Return the (x, y) coordinate for the center point of the cell that contains the specified text.  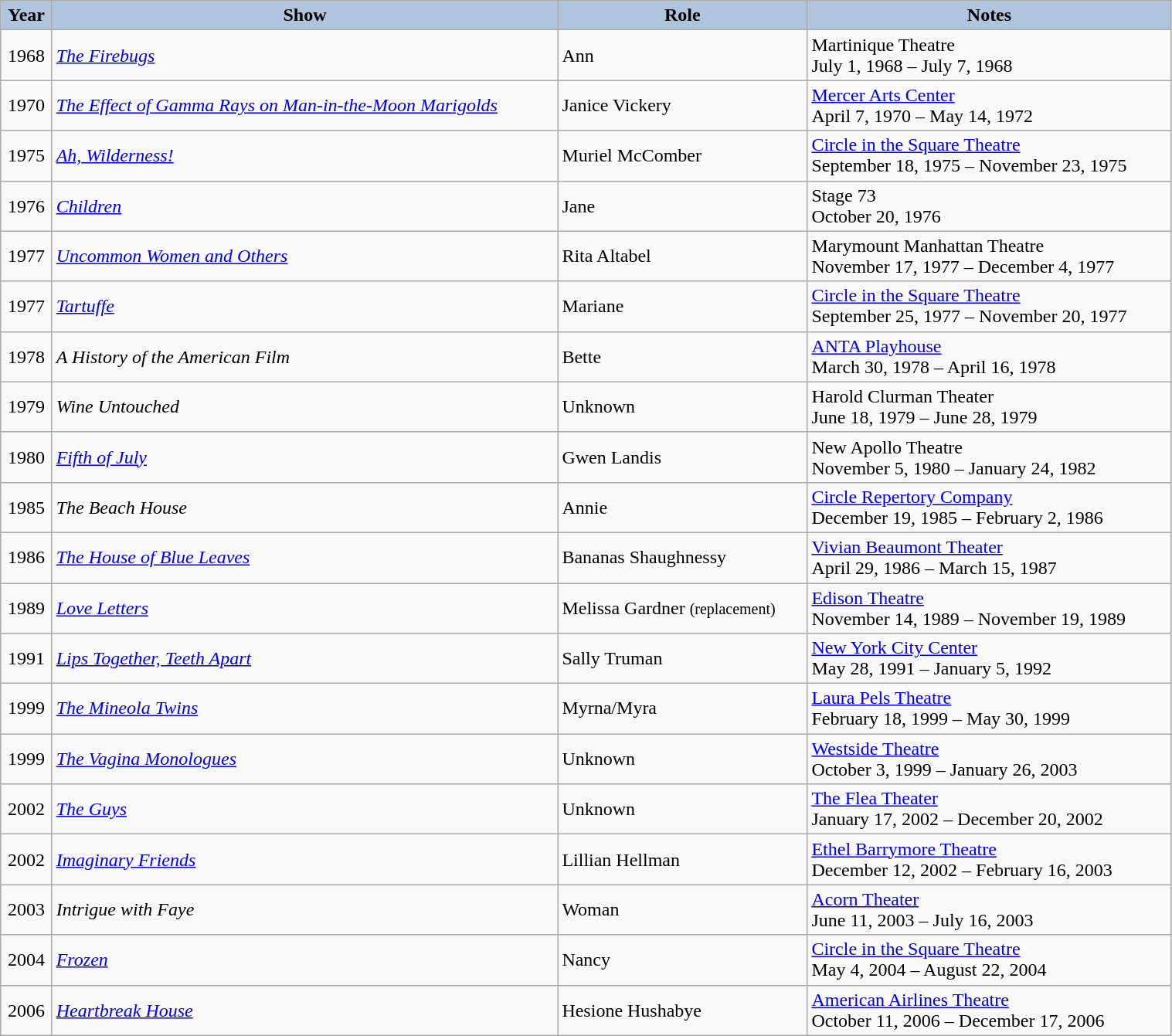
Janice Vickery (683, 105)
2004 (26, 960)
The Flea Theater January 17, 2002 – December 20, 2002 (989, 810)
2006 (26, 1011)
The Beach House (304, 507)
Intrigue with Faye (304, 910)
1978 (26, 357)
Ethel Barrymore Theatre December 12, 2002 – February 16, 2003 (989, 859)
ANTA Playhouse March 30, 1978 – April 16, 1978 (989, 357)
The Vagina Monologues (304, 759)
Uncommon Women and Others (304, 256)
Mariane (683, 306)
A History of the American Film (304, 357)
1970 (26, 105)
Lips Together, Teeth Apart (304, 658)
Wine Untouched (304, 406)
1991 (26, 658)
The Mineola Twins (304, 709)
The House of Blue Leaves (304, 558)
Circle Repertory Company December 19, 1985 – February 2, 1986 (989, 507)
Imaginary Friends (304, 859)
1976 (26, 206)
Circle in the Square Theatre September 25, 1977 – November 20, 1977 (989, 306)
Ah, Wilderness! (304, 156)
Notes (989, 15)
New Apollo Theatre November 5, 1980 – January 24, 1982 (989, 457)
1979 (26, 406)
1985 (26, 507)
Role (683, 15)
1980 (26, 457)
Gwen Landis (683, 457)
1975 (26, 156)
Heartbreak House (304, 1011)
Acorn Theater June 11, 2003 – July 16, 2003 (989, 910)
Tartuffe (304, 306)
Edison Theatre November 14, 1989 – November 19, 1989 (989, 607)
Year (26, 15)
The Effect of Gamma Rays on Man-in-the-Moon Marigolds (304, 105)
Ann (683, 56)
Rita Altabel (683, 256)
American Airlines Theatre October 11, 2006 – December 17, 2006 (989, 1011)
1968 (26, 56)
Mercer Arts Center April 7, 1970 – May 14, 1972 (989, 105)
Vivian Beaumont Theater April 29, 1986 – March 15, 1987 (989, 558)
Circle in the Square Theatre May 4, 2004 – August 22, 2004 (989, 960)
Westside Theatre October 3, 1999 – January 26, 2003 (989, 759)
New York City Center May 28, 1991 – January 5, 1992 (989, 658)
Annie (683, 507)
The Guys (304, 810)
Stage 73 October 20, 1976 (989, 206)
Marymount Manhattan Theatre November 17, 1977 – December 4, 1977 (989, 256)
The Firebugs (304, 56)
Laura Pels Theatre February 18, 1999 – May 30, 1999 (989, 709)
Circle in the Square Theatre September 18, 1975 – November 23, 1975 (989, 156)
2003 (26, 910)
Bette (683, 357)
Myrna/Myra (683, 709)
Sally Truman (683, 658)
Children (304, 206)
Fifth of July (304, 457)
Muriel McComber (683, 156)
Show (304, 15)
Woman (683, 910)
1986 (26, 558)
Nancy (683, 960)
Love Letters (304, 607)
Jane (683, 206)
Bananas Shaughnessy (683, 558)
Hesione Hushabye (683, 1011)
Frozen (304, 960)
Melissa Gardner (replacement) (683, 607)
Harold Clurman Theater June 18, 1979 – June 28, 1979 (989, 406)
Martinique Theatre July 1, 1968 – July 7, 1968 (989, 56)
1989 (26, 607)
Lillian Hellman (683, 859)
